For the text-containing cell, return its midpoint in [X, Y] coordinate format. 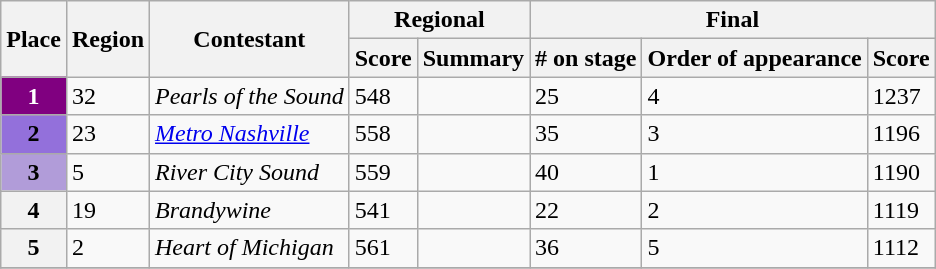
Order of appearance [754, 58]
Place [34, 39]
35 [586, 134]
Brandywine [250, 210]
23 [108, 134]
Metro Nashville [250, 134]
Summary [473, 58]
548 [383, 96]
1237 [901, 96]
559 [383, 172]
1119 [901, 210]
Heart of Michigan [250, 248]
# on stage [586, 58]
Region [108, 39]
40 [586, 172]
19 [108, 210]
22 [586, 210]
Regional [439, 20]
River City Sound [250, 172]
Pearls of the Sound [250, 96]
Contestant [250, 39]
1112 [901, 248]
561 [383, 248]
36 [586, 248]
25 [586, 96]
558 [383, 134]
1196 [901, 134]
Final [733, 20]
32 [108, 96]
541 [383, 210]
1190 [901, 172]
